Provide the [X, Y] coordinate of the cell's center where the given text is located.  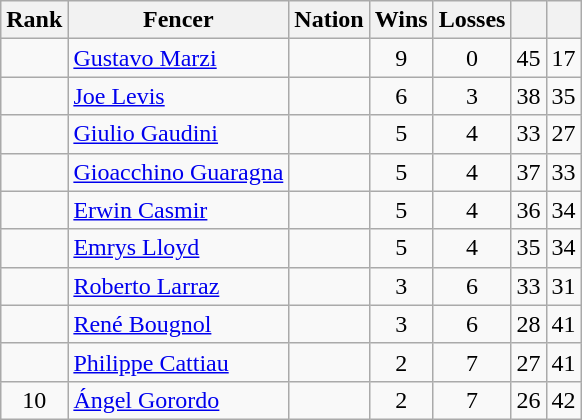
36 [528, 210]
Losses [472, 20]
Wins [401, 20]
Roberto Larraz [178, 286]
Fencer [178, 20]
31 [564, 286]
Emrys Lloyd [178, 248]
0 [472, 58]
Gioacchino Guaragna [178, 172]
26 [528, 400]
28 [528, 324]
42 [564, 400]
René Bougnol [178, 324]
9 [401, 58]
37 [528, 172]
Erwin Casmir [178, 210]
17 [564, 58]
Gustavo Marzi [178, 58]
Joe Levis [178, 96]
Ángel Gorordo [178, 400]
45 [528, 58]
10 [34, 400]
38 [528, 96]
Nation [329, 20]
Giulio Gaudini [178, 134]
Rank [34, 20]
Philippe Cattiau [178, 362]
